Scan for the cell matching the given text and deliver its [x, y] coordinate at center. 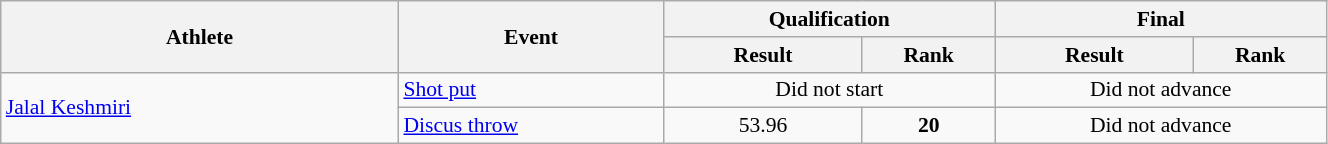
Qualification [830, 19]
Discus throw [530, 126]
Jalal Keshmiri [200, 108]
Event [530, 36]
53.96 [764, 126]
Shot put [530, 90]
Did not start [830, 90]
Athlete [200, 36]
Final [1160, 19]
20 [928, 126]
